Scan for the cell matching the given text and deliver its [x, y] coordinate at center. 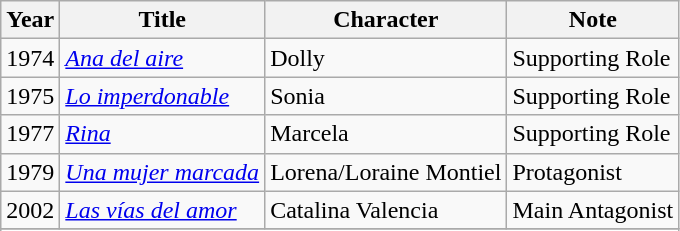
Rina [162, 134]
Protagonist [593, 172]
Catalina Valencia [386, 210]
Main Antagonist [593, 210]
1979 [30, 172]
Marcela [386, 134]
1975 [30, 96]
Title [162, 20]
Character [386, 20]
Dolly [386, 58]
Una mujer marcada [162, 172]
1977 [30, 134]
Note [593, 20]
Las vías del amor [162, 210]
Year [30, 20]
1974 [30, 58]
2002 [30, 210]
Lo imperdonable [162, 96]
Lorena/Loraine Montiel [386, 172]
Sonia [386, 96]
Ana del aire [162, 58]
